Find where the given text appears and provide that cell's center as [x, y] coordinate. 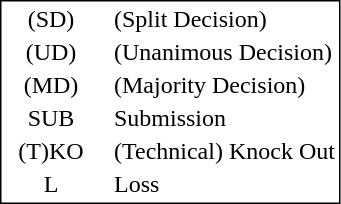
L [50, 185]
(T)KO [50, 151]
(Technical) Knock Out [224, 151]
Submission [224, 119]
Loss [224, 185]
(Split Decision) [224, 19]
(Majority Decision) [224, 85]
(SD) [50, 19]
(Unanimous Decision) [224, 53]
SUB [50, 119]
(UD) [50, 53]
(MD) [50, 85]
